Capture the cell that displays the provided text and extract its (x, y) central coordinate. 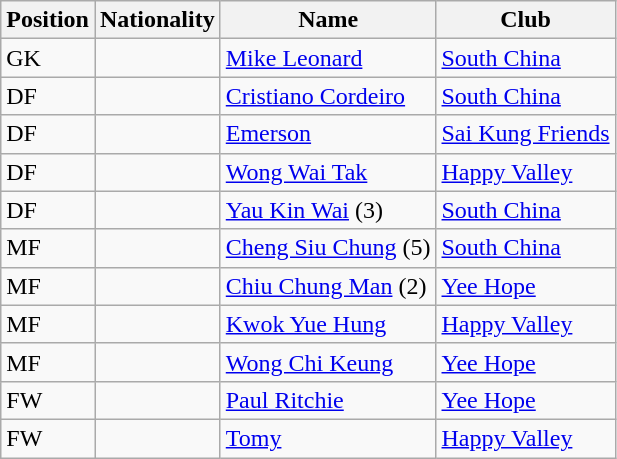
Cheng Siu Chung (5) (328, 248)
Mike Leonard (328, 58)
GK (48, 58)
Position (48, 20)
Nationality (157, 20)
Cristiano Cordeiro (328, 96)
Wong Chi Keung (328, 362)
Wong Wai Tak (328, 172)
Emerson (328, 134)
Club (526, 20)
Yau Kin Wai (3) (328, 210)
Paul Ritchie (328, 400)
Name (328, 20)
Tomy (328, 438)
Chiu Chung Man (2) (328, 286)
Sai Kung Friends (526, 134)
Kwok Yue Hung (328, 324)
